Find where the given text appears and provide that cell's center as [X, Y] coordinate. 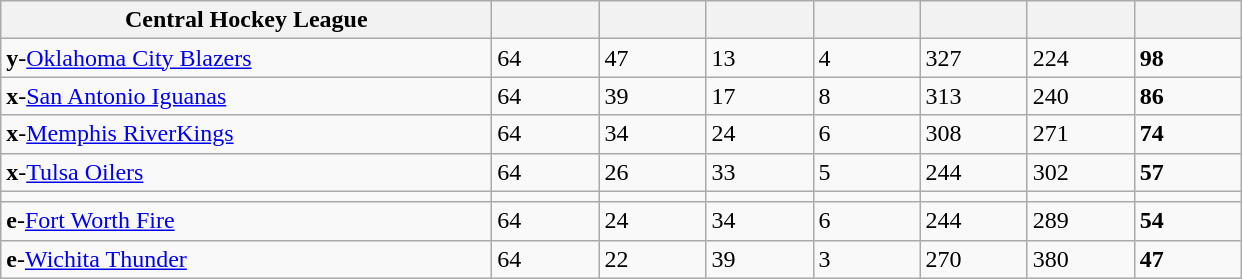
x-Tulsa Oilers [246, 172]
5 [866, 172]
74 [1188, 134]
302 [1080, 172]
54 [1188, 221]
86 [1188, 96]
26 [652, 172]
289 [1080, 221]
17 [760, 96]
3 [866, 259]
e-Fort Worth Fire [246, 221]
e-Wichita Thunder [246, 259]
13 [760, 58]
y-Oklahoma City Blazers [246, 58]
Central Hockey League [246, 20]
271 [1080, 134]
270 [974, 259]
240 [1080, 96]
x-Memphis RiverKings [246, 134]
224 [1080, 58]
33 [760, 172]
98 [1188, 58]
313 [974, 96]
x-San Antonio Iguanas [246, 96]
57 [1188, 172]
308 [974, 134]
4 [866, 58]
22 [652, 259]
327 [974, 58]
380 [1080, 259]
8 [866, 96]
